Capture the cell that displays the provided text and extract its [x, y] central coordinate. 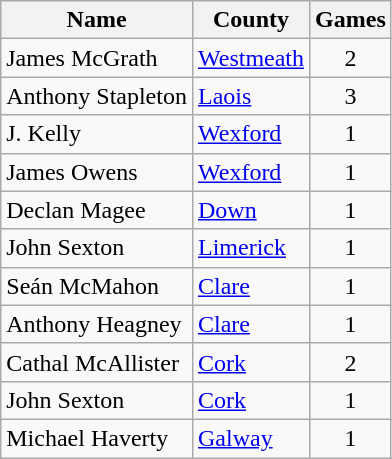
Anthony Stapleton [97, 96]
James McGrath [97, 58]
Games [351, 20]
Michael Haverty [97, 438]
James Owens [97, 172]
Seán McMahon [97, 286]
Down [250, 210]
3 [351, 96]
Galway [250, 438]
Name [97, 20]
Westmeath [250, 58]
Limerick [250, 248]
County [250, 20]
Anthony Heagney [97, 324]
Cathal McAllister [97, 362]
Declan Magee [97, 210]
Laois [250, 96]
J. Kelly [97, 134]
